Identify which cell holds the provided text, then report its [x, y] central coordinate. 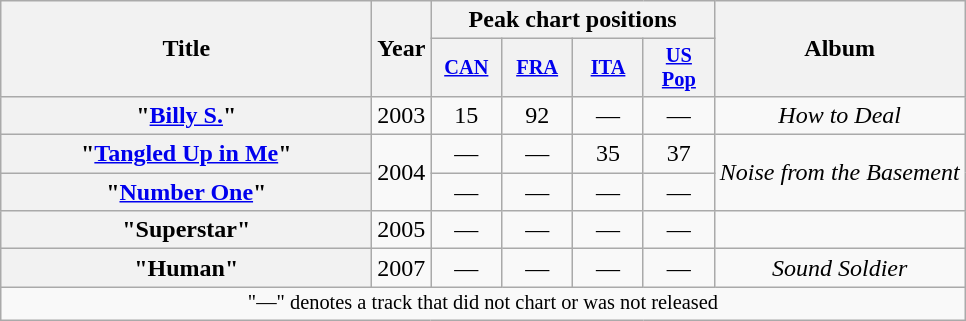
2005 [402, 230]
2004 [402, 173]
"Number One" [186, 192]
2007 [402, 268]
Peak chart positions [572, 20]
Noise from the Basement [840, 173]
"Superstar" [186, 230]
"—" denotes a track that did not chart or was not released [483, 304]
How to Deal [840, 115]
15 [466, 115]
"Tangled Up in Me" [186, 154]
37 [678, 154]
2003 [402, 115]
Sound Soldier [840, 268]
USPop [678, 68]
ITA [608, 68]
35 [608, 154]
Title [186, 49]
Year [402, 49]
Album [840, 49]
"Human" [186, 268]
FRA [538, 68]
92 [538, 115]
"Billy S." [186, 115]
CAN [466, 68]
